From the cell containing the given text, extract its center point as (x, y) coordinate. 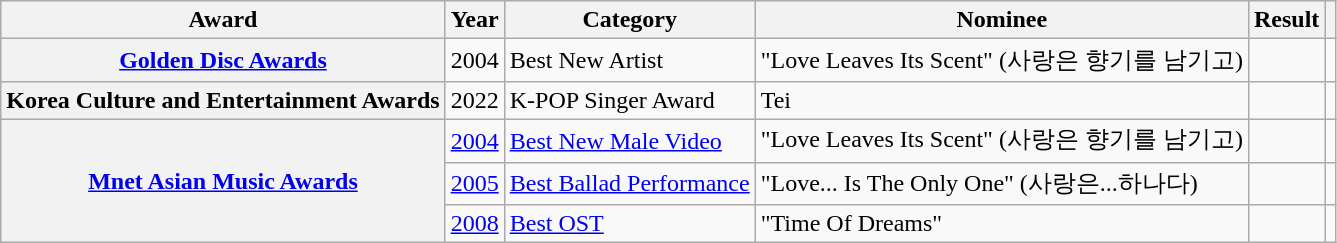
Tei (1002, 100)
Year (474, 20)
Mnet Asian Music Awards (223, 180)
Category (630, 20)
2008 (474, 224)
2022 (474, 100)
K-POP Singer Award (630, 100)
Korea Culture and Entertainment Awards (223, 100)
Best Ballad Performance (630, 184)
Result (1286, 20)
2005 (474, 184)
"Love... Is The Only One" (사랑은...하나다) (1002, 184)
Nominee (1002, 20)
Best OST (630, 224)
Golden Disc Awards (223, 60)
Best New Artist (630, 60)
Best New Male Video (630, 140)
Award (223, 20)
"Time Of Dreams" (1002, 224)
